Locate the cell with the specified text and output its (x, y) center coordinate. 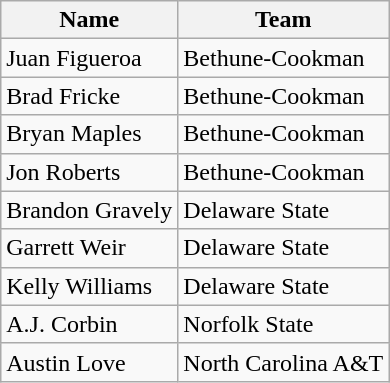
A.J. Corbin (90, 324)
Team (284, 20)
Brad Fricke (90, 96)
Jon Roberts (90, 172)
Kelly Williams (90, 286)
Austin Love (90, 362)
North Carolina A&T (284, 362)
Brandon Gravely (90, 210)
Norfolk State (284, 324)
Name (90, 20)
Juan Figueroa (90, 58)
Bryan Maples (90, 134)
Garrett Weir (90, 248)
